Capture the cell that displays the provided text and extract its [X, Y] central coordinate. 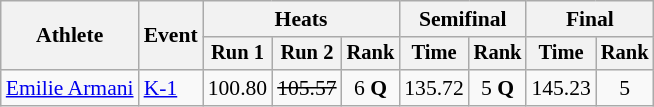
Heats [302, 19]
145.23 [560, 88]
Athlete [70, 36]
105.57 [306, 88]
Run 2 [306, 54]
Event [171, 36]
Emilie Armani [70, 88]
Final [590, 19]
135.72 [434, 88]
K-1 [171, 88]
Run 1 [238, 54]
5 Q [498, 88]
Semifinal [462, 19]
100.80 [238, 88]
6 Q [371, 88]
5 [625, 88]
